For the text-containing cell, return its midpoint in [x, y] coordinate format. 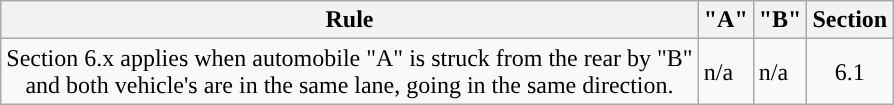
"A" [726, 20]
Section [850, 20]
Section 6.x applies when automobile "A" is struck from the rear by "B"and both vehicle's are in the same lane, going in the same direction. [350, 72]
Rule [350, 20]
"B" [780, 20]
6.1 [850, 72]
